Determine the (X, Y) coordinate at the center of the cell enclosing the given text.  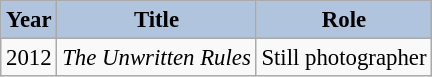
2012 (29, 58)
Role (344, 20)
The Unwritten Rules (156, 58)
Year (29, 20)
Title (156, 20)
Still photographer (344, 58)
